Return the (x, y) coordinate for the center point of the cell that contains the specified text.  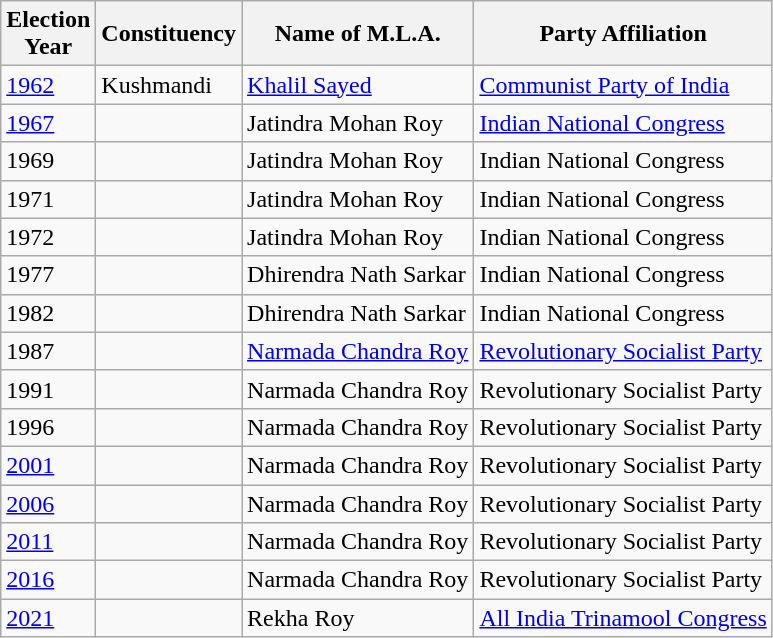
Party Affiliation (623, 34)
1972 (48, 237)
Communist Party of India (623, 85)
Election Year (48, 34)
Khalil Sayed (358, 85)
1967 (48, 123)
Name of M.L.A. (358, 34)
2001 (48, 465)
2016 (48, 580)
2011 (48, 542)
1987 (48, 351)
All India Trinamool Congress (623, 618)
1996 (48, 427)
Kushmandi (169, 85)
1962 (48, 85)
1971 (48, 199)
1982 (48, 313)
1977 (48, 275)
Constituency (169, 34)
2021 (48, 618)
1969 (48, 161)
Rekha Roy (358, 618)
2006 (48, 503)
1991 (48, 389)
